Pinpoint the cell where the given text exists, returning its (X, Y) midpoint coordinate. 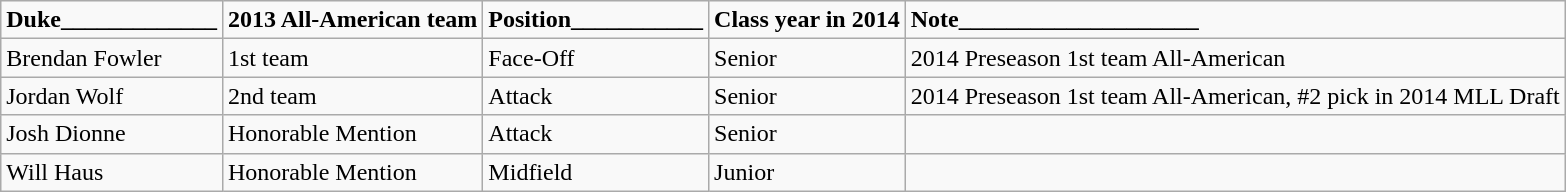
Duke_____________ (112, 20)
Josh Dionne (112, 134)
Position___________ (596, 20)
2013 All-American team (352, 20)
Class year in 2014 (808, 20)
Note____________________ (1235, 20)
1st team (352, 58)
2nd team (352, 96)
Jordan Wolf (112, 96)
2014 Preseason 1st team All-American, #2 pick in 2014 MLL Draft (1235, 96)
2014 Preseason 1st team All-American (1235, 58)
Brendan Fowler (112, 58)
Face-Off (596, 58)
Will Haus (112, 172)
Junior (808, 172)
Midfield (596, 172)
